Scan for the cell matching the given text and deliver its [x, y] coordinate at center. 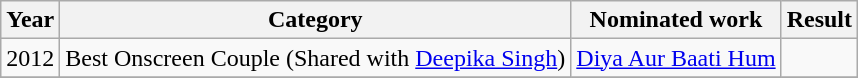
Result [819, 20]
2012 [30, 58]
Year [30, 20]
Nominated work [676, 20]
Category [316, 20]
Diya Aur Baati Hum [676, 58]
Best Onscreen Couple (Shared with Deepika Singh) [316, 58]
